From the cell containing the given text, extract its center point as [x, y] coordinate. 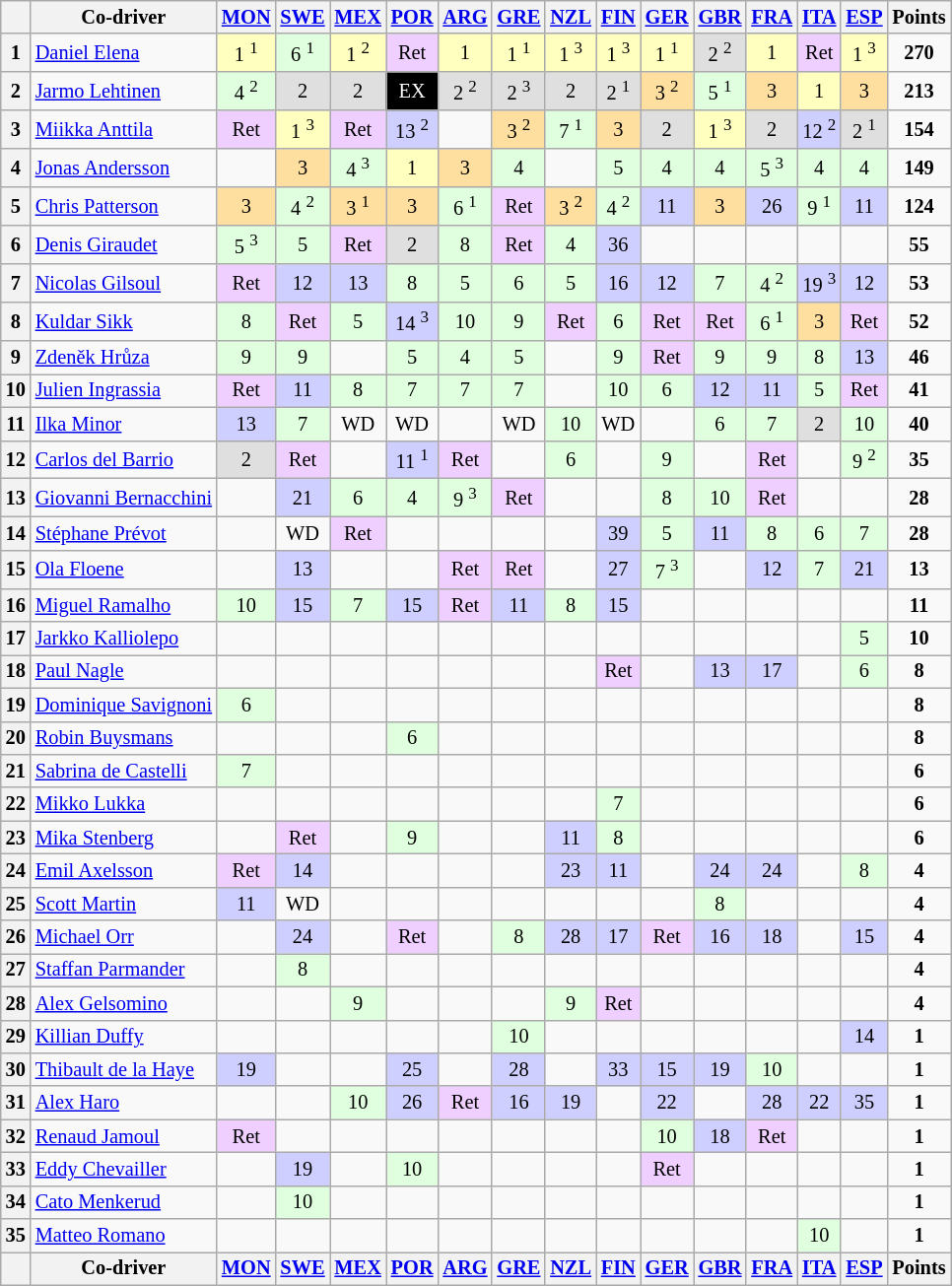
11 1 [412, 459]
9 3 [465, 499]
Nicolas Gilsoul [124, 284]
20 [16, 738]
Thibault de la Haye [124, 1069]
31 [16, 1103]
Mikko Lukka [124, 804]
34 [16, 1202]
52 [918, 321]
14 3 [412, 321]
Miguel Ramalho [124, 605]
1 2 [359, 53]
EX [412, 91]
Stéphane Prévot [124, 533]
7 3 [667, 570]
3 1 [359, 207]
Sabrina de Castelli [124, 771]
40 [918, 424]
Dominique Savignoni [124, 705]
Carlos del Barrio [124, 459]
29 [16, 1037]
Matteo Romano [124, 1236]
Alex Haro [124, 1103]
Jarmo Lehtinen [124, 91]
149 [918, 168]
19 3 [819, 284]
Zdeněk Hrůza [124, 358]
270 [918, 53]
Miikka Anttila [124, 130]
5 1 [720, 91]
55 [918, 244]
Julien Ingrassia [124, 390]
Ola Floene [124, 570]
13 2 [412, 130]
Jarkko Kalliolepo [124, 639]
Killian Duffy [124, 1037]
30 [16, 1069]
Daniel Elena [124, 53]
Ilka Minor [124, 424]
213 [918, 91]
46 [918, 358]
154 [918, 130]
Chris Patterson [124, 207]
Renaud Jamoul [124, 1136]
Robin Buysmans [124, 738]
36 [619, 244]
4 3 [359, 168]
Jonas Andersson [124, 168]
124 [918, 207]
Scott Martin [124, 904]
9 1 [819, 207]
7 1 [571, 130]
39 [619, 533]
Emil Axelsson [124, 870]
12 2 [819, 130]
Staffan Parmander [124, 970]
Eddy Chevailler [124, 1169]
32 [16, 1136]
9 2 [863, 459]
Mika Stenberg [124, 838]
Cato Menkerud [124, 1202]
Denis Giraudet [124, 244]
41 [918, 390]
Kuldar Sikk [124, 321]
53 [918, 284]
Michael Orr [124, 937]
2 3 [518, 91]
Giovanni Bernacchini [124, 499]
Paul Nagle [124, 671]
Alex Gelsomino [124, 1003]
